Provide the (X, Y) coordinate of the cell's center where the given text is located.  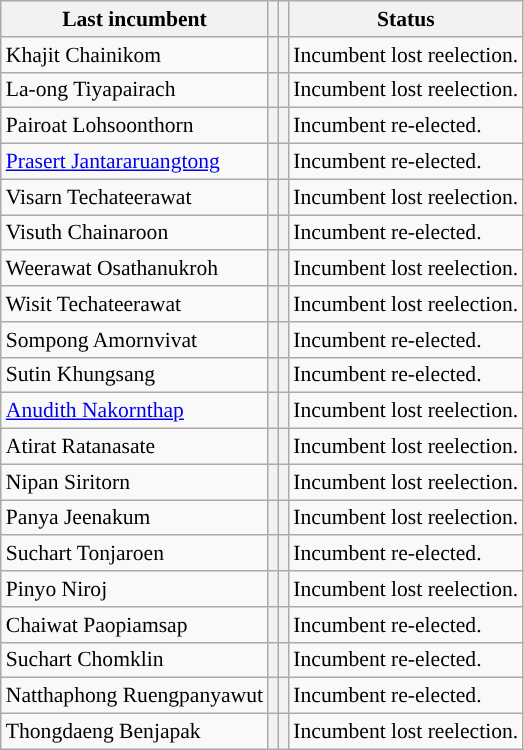
Chaiwat Paopiamsap (134, 625)
Wisit Techateerawat (134, 304)
Visarn Techateerawat (134, 197)
Khajit Chainikom (134, 55)
Status (406, 19)
Pinyo Niroj (134, 589)
Sompong Amornvivat (134, 340)
Panya Jeenakum (134, 518)
Anudith Nakornthap (134, 411)
Nipan Siritorn (134, 482)
Prasert Jantararuangtong (134, 162)
Pairoat Lohsoonthorn (134, 126)
Suchart Chomklin (134, 660)
Suchart Tonjaroen (134, 554)
La-ong Tiyapairach (134, 90)
Natthaphong Ruengpanyawut (134, 696)
Visuth Chainaroon (134, 233)
Thongdaeng Benjapak (134, 732)
Sutin Khungsang (134, 375)
Last incumbent (134, 19)
Weerawat Osathanukroh (134, 269)
Atirat Ratanasate (134, 447)
